Detect which cell encompasses the target text, then output its (x, y) center coordinate. 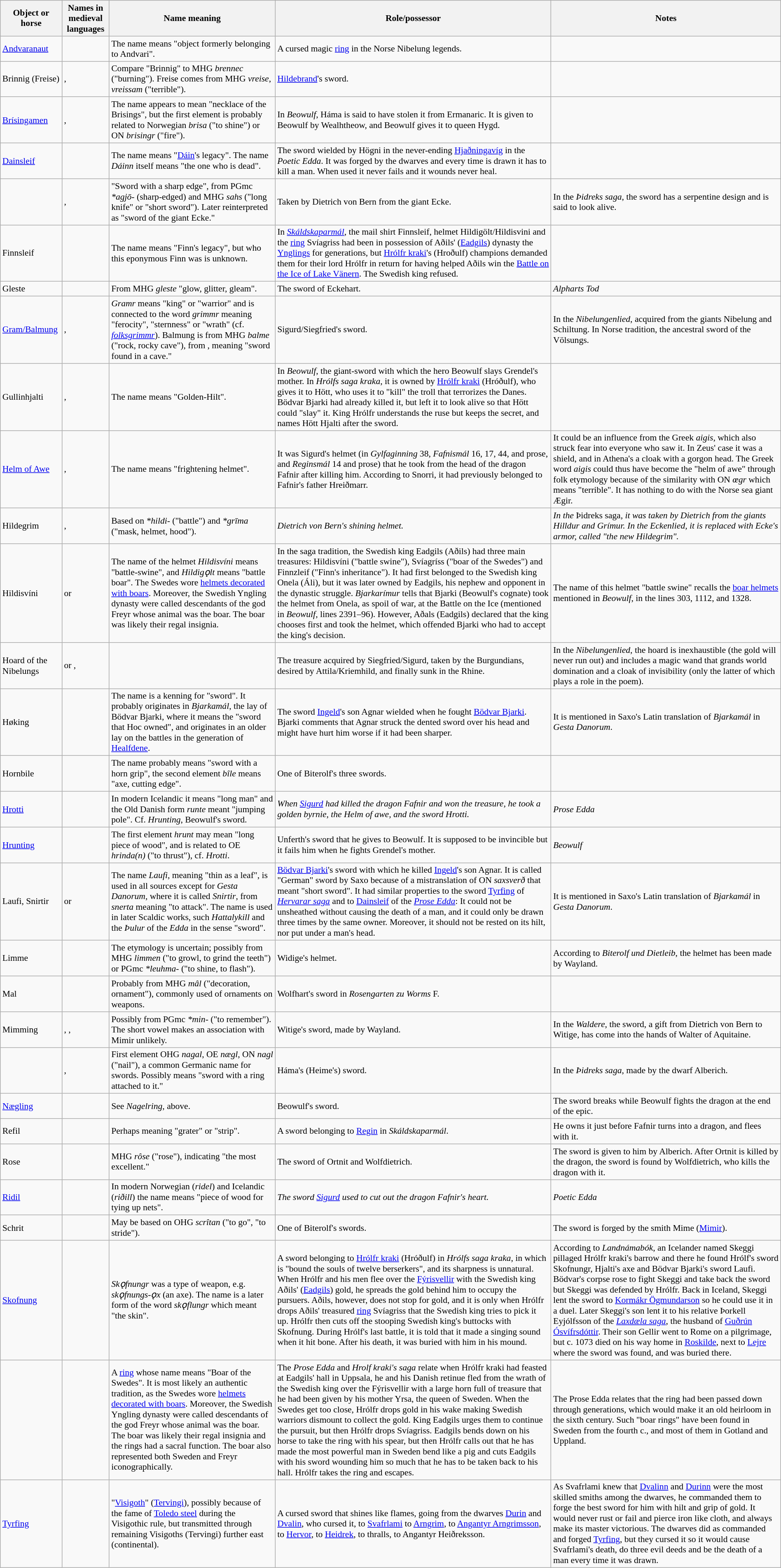
The name means "object formerly belonging to Andvari". (192, 49)
Brinnig (Freise) (31, 79)
Based on *hildi- ("battle") and *grīma ("mask, helmet, hood"). (192, 526)
The sword of Eckehart. (413, 289)
In modern Icelandic it means "long man" and the Old Danish form runte meant "jumping pole". Cf. Hrunting, Beowulf's sword. (192, 809)
From MHG gleste "glow, glitter, gleam". (192, 289)
Hildegrim (31, 526)
Object or horse (31, 18)
Finnsleif (31, 253)
Hildisvíni (31, 593)
When Sigurd had killed the dragon Fafnir and won the treasure, he took a golden byrnie, the Helm of awe, and the sword Hrotti. (413, 809)
Hildebrand's sword. (413, 79)
Name meaning (192, 18)
Gullinhjalti (31, 397)
See Nagelring, above. (192, 1107)
He owns it just before Fafnir turns into a dragon, and flees with it. (666, 1131)
Beowulf (666, 845)
Skofnung (31, 1300)
Beowulf's sword. (413, 1107)
Poetic Edda (666, 1197)
Role/possessor (413, 18)
Ridil (31, 1197)
In modern Norwegian (ridel) and Icelandic (riðill) the name means "piece of wood for tying up nets". (192, 1197)
, , (86, 1030)
Hornbile (31, 774)
A sword belonging to Regin in Skáldskaparmál. (413, 1131)
In the Þidreks saga, the sword has a serpentine design and is said to look alive. (666, 202)
May be based on OHG scrîtan ("to go", "to stride"). (192, 1228)
Schrit (31, 1228)
Hrotti (31, 809)
Dietrich von Bern's shining helmet. (413, 526)
Compare "Brinnig" to MHG brennec ("burning"). Freise comes from MHG vreise, vreissam ("terrible"). (192, 79)
Høking (31, 722)
The sword breaks while Beowulf fights the dragon at the end of the epic. (666, 1107)
Tyrfing (31, 1524)
Widige's helmet. (413, 958)
Brísingamen (31, 120)
In Beowulf, Háma is said to have stolen it from Ermanaric. It is given to Beowulf by Wealhtheow, and Beowulf gives it to queen Hygd. (413, 120)
According to Biterolf und Dietleib, the helmet has been made by Wayland. (666, 958)
A cursed magic ring in the Norse Nibelung legends. (413, 49)
Wolfhart's sword in Rosengarten zu Worms F. (413, 994)
Andvaranaut (31, 49)
Háma's (Heime's) sword. (413, 1070)
Dainsleif (31, 161)
Perhaps meaning "grater" or "strip". (192, 1131)
In the Þidreks saga, made by the dwarf Alberich. (666, 1070)
Probably from MHG mâl ("decoration, ornament"), commonly used of ornaments on weapons. (192, 994)
Names in medieval languages (86, 18)
First element OHG nagal, OE nægl, ON nagl ("nail"), a common Germanic name for swords. Possibly means "sword with a ring attached to it." (192, 1070)
Skǫfnungr was a type of weapon, e.g. skǫfnungs-ǫx (an axe). The name is a later form of the word skǫflungr which meant "the skin". (192, 1300)
The treasure acquired by Siegfried/Sigurd, taken by the Burgundians, desired by Attila/Kriemhild, and finally sunk in the Rhine. (413, 666)
Gleste (31, 289)
or , (86, 666)
Nægling (31, 1107)
In the Nibelungenlied, acquired from the giants Nibelung and Schiltung. In Norse tradition, the ancestral sword of the Völsungs. (666, 330)
Limme (31, 958)
The name means "Finn's legacy", but who this eponymous Finn was is unknown. (192, 253)
Hrunting (31, 845)
The first element hrunt may mean "long piece of wood", and is related to OE hrinda(n) ("to thrust"), cf. Hrotti. (192, 845)
MHG rôse ("rose"), indicating "the most excellent." (192, 1162)
One of Biterolf's swords. (413, 1228)
Possibly from PGmc *min- ("to remember"). The short vowel makes an association with Mimir unlikely. (192, 1030)
Notes (666, 18)
Rose (31, 1162)
The sword of Ortnit and Wolfdietrich. (413, 1162)
Mimming (31, 1030)
Taken by Dietrich von Bern from the giant Ecke. (413, 202)
Laufi, Snirtir (31, 902)
Gram/Balmung (31, 330)
The name means "Dáin's legacy". The name Dáinn itself means "the one who is dead". (192, 161)
One of Biterolf's three swords. (413, 774)
The name means "Golden-Hilt". (192, 397)
Prose Edda (666, 809)
The sword Sigurd used to cut out the dragon Fafnir's heart. (413, 1197)
In the Waldere, the sword, a gift from Dietrich von Bern to Witige, has come into the hands of Walter of Aquitaine. (666, 1030)
The name of this helmet "battle swine" recalls the boar helmets mentioned in Beowulf, in the lines 303, 1112, and 1328. (666, 593)
The name probably means "sword with a horn grip", the second element bîle means "axe, cutting edge". (192, 774)
The name means "frightening helmet". (192, 469)
Refil (31, 1131)
Witige's sword, made by Wayland. (413, 1030)
Hoard of the Nibelungs (31, 666)
The sword is given to him by Alberich. After Ortnit is killed by the dragon, the sword is found by Wolfdietrich, who kills the dragon with it. (666, 1162)
Mal (31, 994)
Unferth's sword that he gives to Beowulf. It is supposed to be invincible but it fails him when he fights Grendel's mother. (413, 845)
The sword is forged by the smith Mime (Mimir). (666, 1228)
Helm of Awe (31, 469)
Sigurd/Siegfried's sword. (413, 330)
The etymology is uncertain; possibly from MHG limmen ("to growl, to grind the teeth") or PGmc *leuhma- ("to shine, to flash"). (192, 958)
Alpharts Tod (666, 289)
